Return [x, y] of the center of cell containing provided text 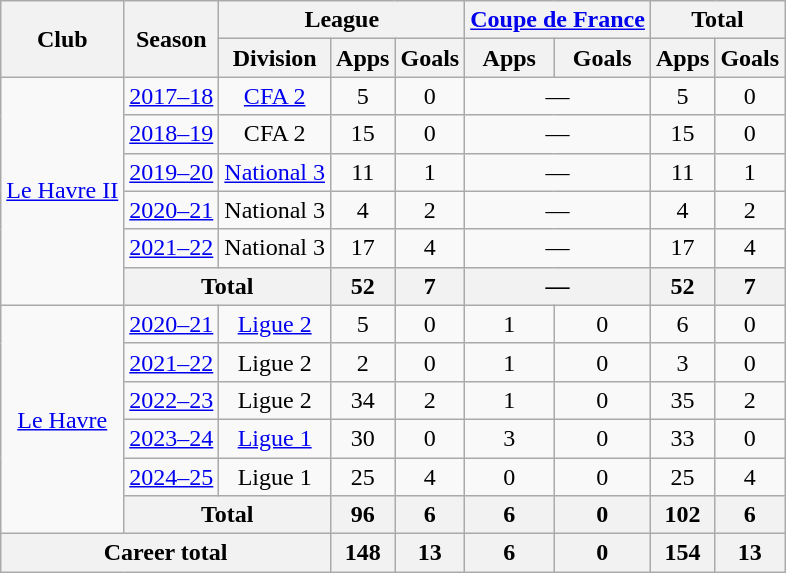
2019–20 [172, 172]
96 [363, 515]
2017–18 [172, 96]
148 [363, 553]
2023–24 [172, 438]
Le Havre II [62, 191]
Division [275, 58]
35 [682, 400]
Club [62, 39]
2024–25 [172, 477]
Season [172, 39]
33 [682, 438]
League [342, 20]
2022–23 [172, 400]
Coupe de France [558, 20]
2018–19 [172, 134]
34 [363, 400]
154 [682, 553]
102 [682, 515]
Career total [166, 553]
30 [363, 438]
Le Havre [62, 419]
